From the cell containing the given text, extract its center point as [X, Y] coordinate. 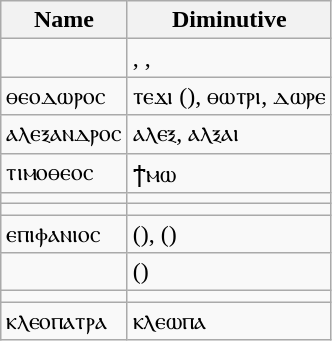
Name [64, 20]
ⲁⲗⲉⲝⲁⲛⲇⲣⲟⲥ [64, 134]
(), () [229, 234]
ⲧⲉϫⲓ (), ⲑⲱⲧⲣⲓ, ⲇⲱⲣⲉ [229, 96]
ⲁⲗⲉⲝ, ⲁⲗⲝⲁⲓ [229, 134]
ϯⲙⲱ [229, 173]
ⲑⲉⲟⲇⲱⲣⲟⲥ [64, 96]
ⲕⲗⲉⲱⲡⲁ [229, 321]
ⲕⲗⲉⲟⲡⲁⲧⲣⲁ [64, 321]
Diminutive [229, 20]
ⲧⲓⲙⲟⲑⲉⲟⲥ [64, 173]
ⲉⲡⲓⲫⲁⲛⲓⲟⲥ [64, 234]
, , [229, 58]
() [229, 272]
